Detect which cell encompasses the target text, then output its (X, Y) center coordinate. 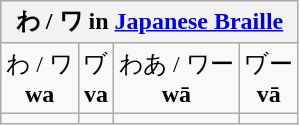
わあ / ワー wā (177, 78)
ヷー vā (268, 78)
ヷ va (96, 78)
わ / ワ in Japanese Braille (150, 22)
わ / ワ wa (40, 78)
